Detect which cell encompasses the target text, then output its (x, y) center coordinate. 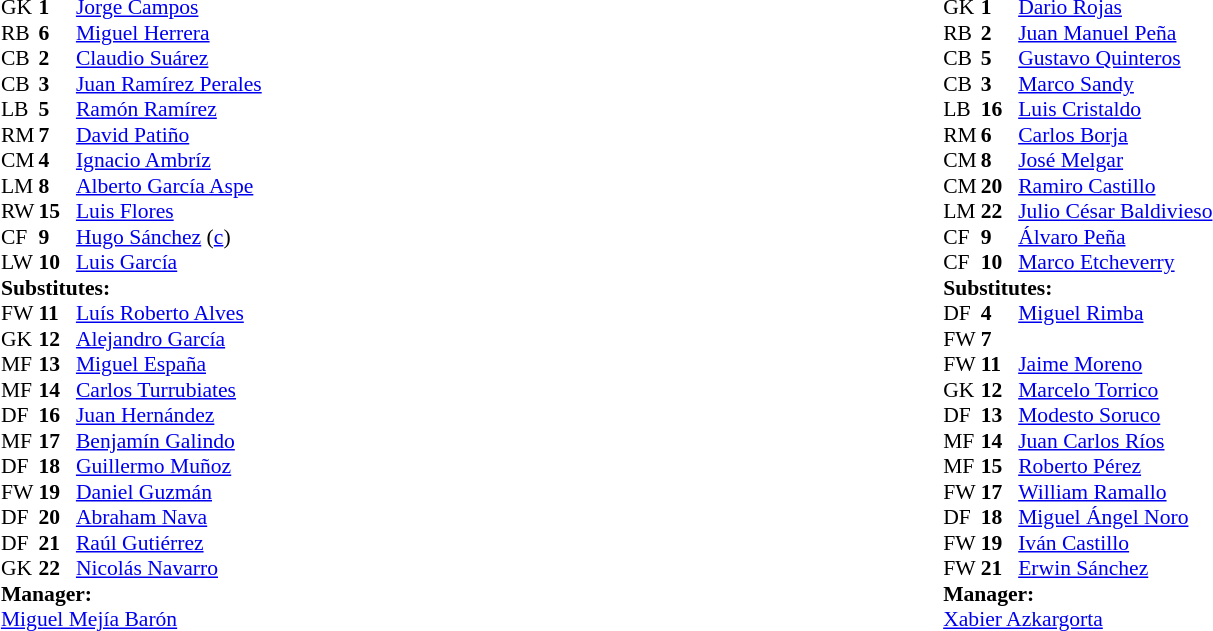
David Patiño (169, 135)
RW (20, 211)
Alberto García Aspe (169, 186)
Nicolás Navarro (169, 569)
Raúl Gutiérrez (169, 543)
Ignacio Ambríz (169, 161)
Miguel España (169, 365)
Juan Manuel Peña (1115, 33)
Guillermo Muñoz (169, 467)
Hugo Sánchez (c) (169, 237)
William Ramallo (1115, 492)
Carlos Turrubiates (169, 390)
Miguel Ángel Noro (1115, 517)
Benjamín Galindo (169, 441)
Juan Hernández (169, 415)
Claudio Suárez (169, 59)
Marco Sandy (1115, 84)
Abraham Nava (169, 517)
Daniel Guzmán (169, 492)
Luis Flores (169, 211)
Julio César Baldivieso (1115, 211)
Jaime Moreno (1115, 365)
Gustavo Quinteros (1115, 59)
Iván Castillo (1115, 543)
Álvaro Peña (1115, 237)
Erwin Sánchez (1115, 569)
Carlos Borja (1115, 135)
Luís Roberto Alves (169, 313)
Juan Carlos Ríos (1115, 441)
Luis Cristaldo (1115, 109)
Marco Etcheverry (1115, 263)
Luis García (169, 263)
Marcelo Torrico (1115, 390)
LW (20, 263)
Alejandro García (169, 339)
Juan Ramírez Perales (169, 84)
Ramón Ramírez (169, 109)
Ramiro Castillo (1115, 186)
Modesto Soruco (1115, 415)
Roberto Pérez (1115, 467)
Miguel Herrera (169, 33)
José Melgar (1115, 161)
Miguel Rimba (1115, 313)
